From the cell containing the given text, extract its center point as [x, y] coordinate. 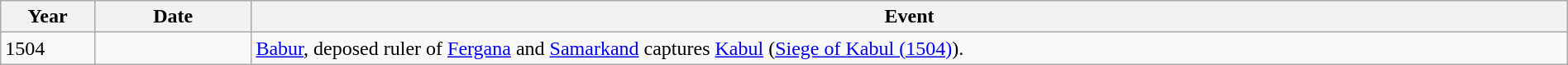
Event [910, 17]
Babur, deposed ruler of Fergana and Samarkand captures Kabul (Siege of Kabul (1504)). [910, 48]
1504 [48, 48]
Date [172, 17]
Year [48, 17]
